From the cell containing the given text, extract its center point as (x, y) coordinate. 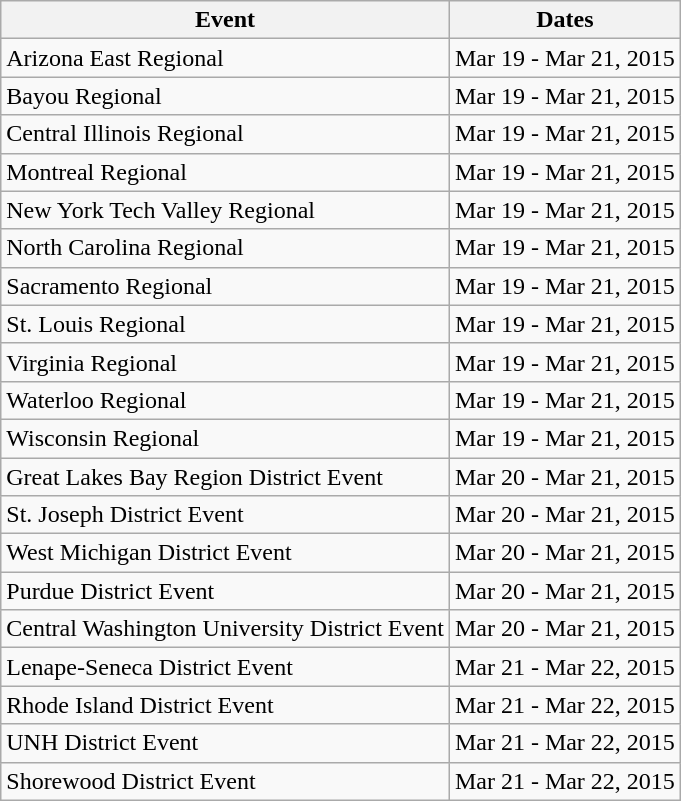
Great Lakes Bay Region District Event (226, 477)
St. Louis Regional (226, 324)
Montreal Regional (226, 172)
Wisconsin Regional (226, 438)
Dates (564, 20)
Bayou Regional (226, 96)
Lenape-Seneca District Event (226, 667)
Virginia Regional (226, 362)
Central Illinois Regional (226, 134)
UNH District Event (226, 743)
Waterloo Regional (226, 400)
New York Tech Valley Regional (226, 210)
St. Joseph District Event (226, 515)
Central Washington University District Event (226, 629)
Event (226, 20)
West Michigan District Event (226, 553)
Sacramento Regional (226, 286)
Purdue District Event (226, 591)
Arizona East Regional (226, 58)
Rhode Island District Event (226, 705)
North Carolina Regional (226, 248)
Shorewood District Event (226, 781)
